Identify which cell holds the provided text, then report its (x, y) central coordinate. 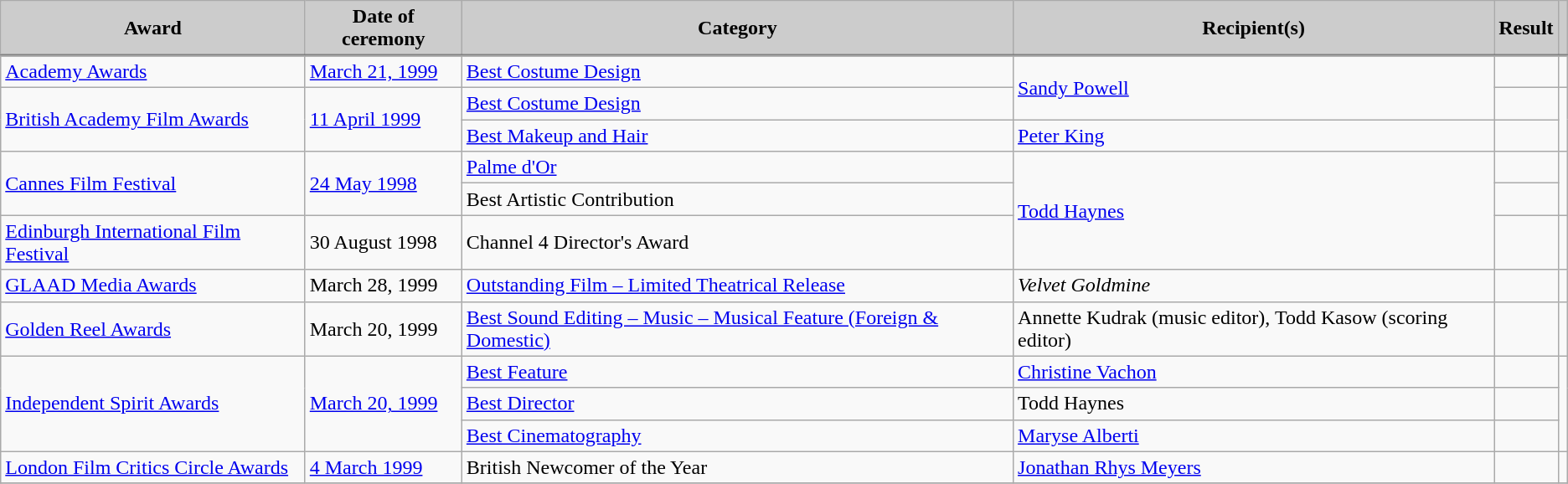
11 April 1999 (384, 120)
Cannes Film Festival (152, 183)
24 May 1998 (384, 183)
Jonathan Rhys Meyers (1254, 467)
Channel 4 Director's Award (737, 243)
Independent Spirit Awards (152, 404)
Sandy Powell (1254, 88)
Outstanding Film – Limited Theatrical Release (737, 286)
Palme d'Or (737, 167)
Best Cinematography (737, 435)
Peter King (1254, 136)
Maryse Alberti (1254, 435)
March 28, 1999 (384, 286)
March 21, 1999 (384, 72)
Annette Kudrak (music editor), Todd Kasow (scoring editor) (1254, 328)
Result (1526, 28)
30 August 1998 (384, 243)
Edinburgh International Film Festival (152, 243)
Golden Reel Awards (152, 328)
Best Sound Editing – Music – Musical Feature (Foreign & Domestic) (737, 328)
4 March 1999 (384, 467)
London Film Critics Circle Awards (152, 467)
GLAAD Media Awards (152, 286)
Best Director (737, 404)
Recipient(s) (1254, 28)
Best Makeup and Hair (737, 136)
Award (152, 28)
Category (737, 28)
Best Artistic Contribution (737, 199)
Date of ceremony (384, 28)
British Academy Film Awards (152, 120)
Best Feature (737, 372)
Velvet Goldmine (1254, 286)
British Newcomer of the Year (737, 467)
Academy Awards (152, 72)
Christine Vachon (1254, 372)
